Search for the cell housing the specified text and yield its [x, y] center coordinate. 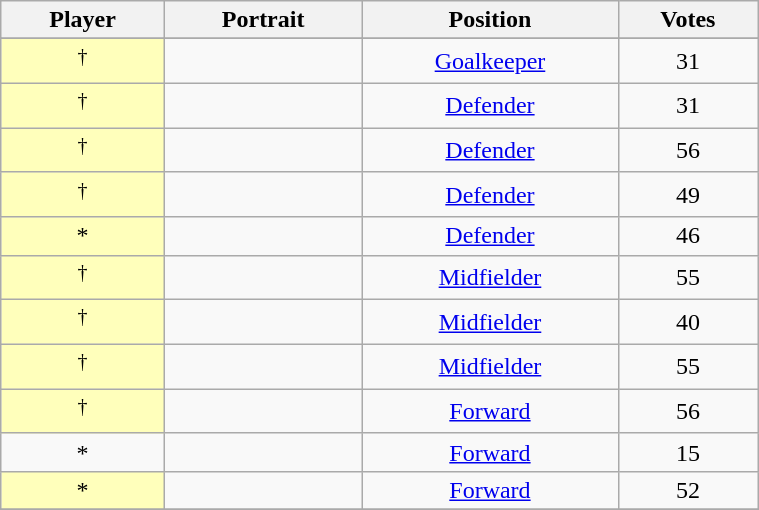
Portrait [262, 20]
52 [688, 490]
49 [688, 194]
Player [83, 20]
Position [490, 20]
Goalkeeper [490, 62]
Votes [688, 20]
40 [688, 322]
46 [688, 236]
15 [688, 452]
